Extract the (X, Y) coordinate from the center of the cell holding the provided text.  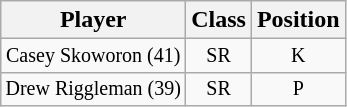
Casey Skoworon (41) (94, 56)
Position (298, 20)
Drew Riggleman (39) (94, 88)
K (298, 56)
P (298, 88)
Class (219, 20)
Player (94, 20)
